Extract the (X, Y) coordinate from the center of the cell holding the provided text.  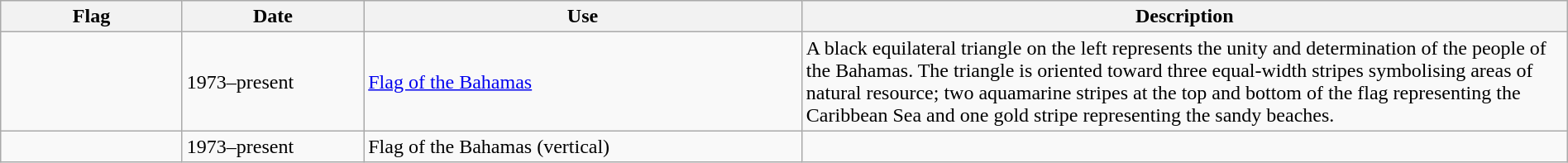
Flag (91, 17)
Flag of the Bahamas (583, 81)
Use (583, 17)
Description (1184, 17)
Flag of the Bahamas (vertical) (583, 146)
Date (273, 17)
